Detect which cell encompasses the target text, then output its [X, Y] center coordinate. 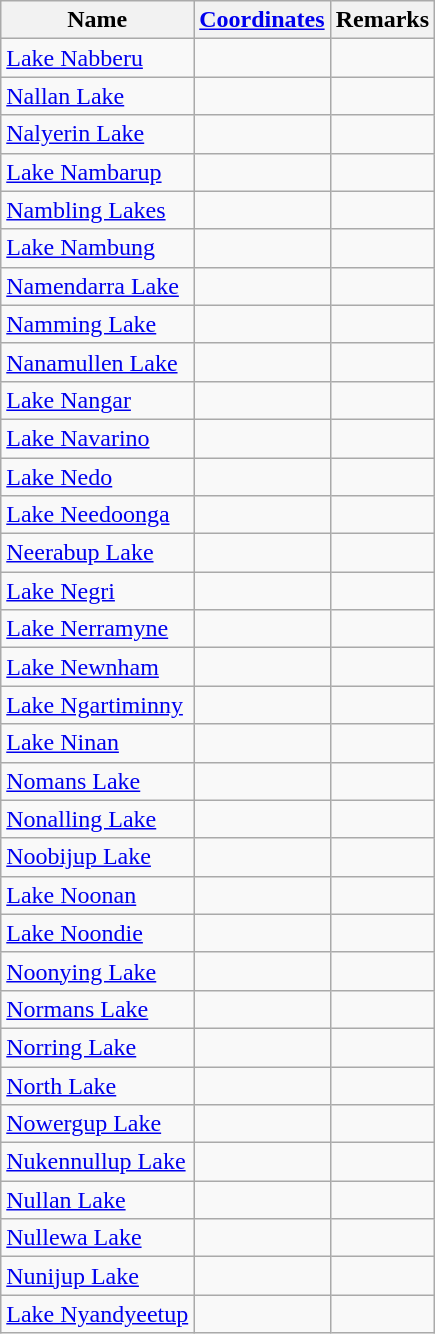
Normans Lake [98, 1009]
Lake Nedo [98, 477]
Nunijup Lake [98, 1276]
Nanamullen Lake [98, 362]
Lake Noonan [98, 895]
Lake Negri [98, 591]
Lake Nangar [98, 400]
Lake Ngartiminny [98, 705]
Lake Needoonga [98, 515]
Nalyerin Lake [98, 134]
Namendarra Lake [98, 286]
Name [98, 20]
Remarks [382, 20]
North Lake [98, 1085]
Lake Newnham [98, 667]
Noonying Lake [98, 971]
Neerabup Lake [98, 553]
Nukennullup Lake [98, 1162]
Nomans Lake [98, 781]
Nowergup Lake [98, 1124]
Lake Ninan [98, 743]
Lake Noondie [98, 933]
Lake Nabberu [98, 58]
Nonalling Lake [98, 819]
Coordinates [262, 20]
Lake Nambung [98, 248]
Nambling Lakes [98, 210]
Lake Nyandyeetup [98, 1314]
Nullewa Lake [98, 1238]
Norring Lake [98, 1047]
Nallan Lake [98, 96]
Lake Nambarup [98, 172]
Nullan Lake [98, 1200]
Noobijup Lake [98, 857]
Lake Navarino [98, 438]
Lake Nerramyne [98, 629]
Namming Lake [98, 324]
